Pinpoint the cell where the given text exists, returning its (x, y) midpoint coordinate. 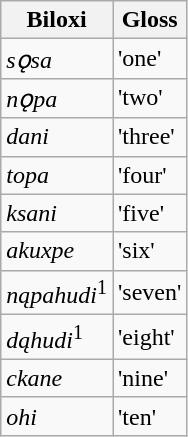
Gloss (149, 20)
'six' (149, 251)
akuxpe (57, 251)
'four' (149, 175)
sǫsa (57, 59)
'one' (149, 59)
dani (57, 137)
'nine' (149, 378)
topa (57, 175)
dąhudi1 (57, 338)
ohi (57, 416)
Biloxi (57, 20)
'three' (149, 137)
ksani (57, 213)
nąpahudi1 (57, 292)
'five' (149, 213)
'ten' (149, 416)
ckane (57, 378)
nǫpa (57, 98)
'eight' (149, 338)
'two' (149, 98)
'seven' (149, 292)
